Determine the [x, y] coordinate at the center of the cell enclosing the given text.  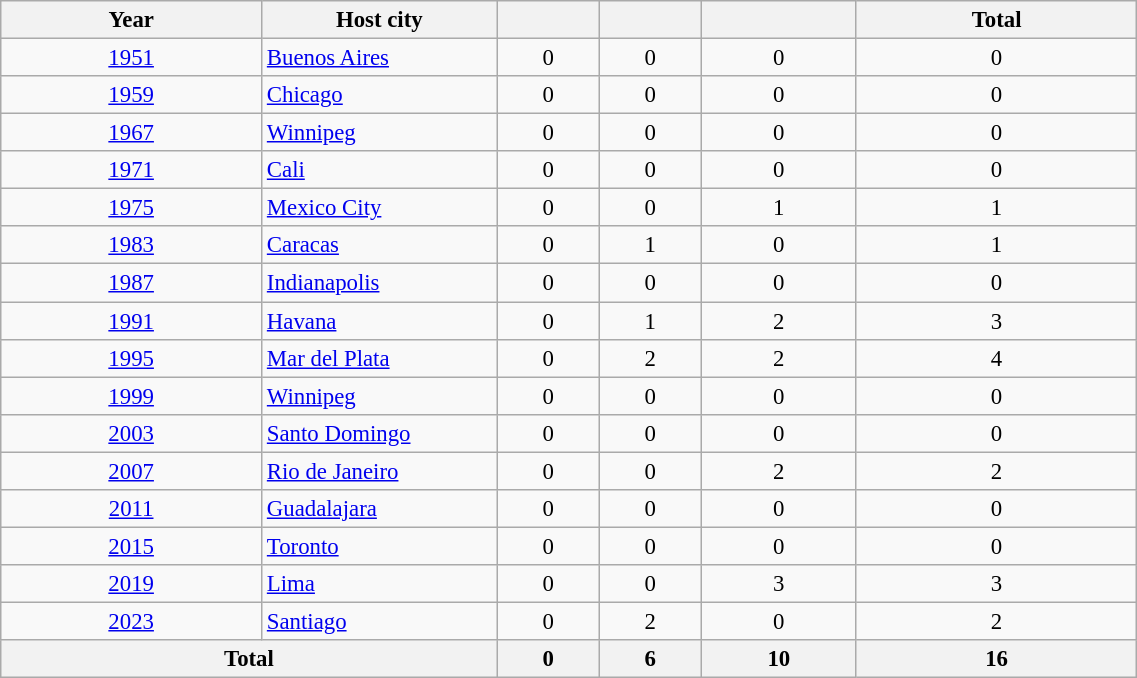
1991 [132, 321]
10 [778, 659]
Santo Domingo [380, 433]
Santiago [380, 621]
1971 [132, 170]
1975 [132, 208]
1987 [132, 283]
1967 [132, 133]
1951 [132, 58]
2015 [132, 546]
2011 [132, 509]
2007 [132, 471]
Year [132, 20]
2019 [132, 584]
Toronto [380, 546]
4 [996, 358]
Cali [380, 170]
Mexico City [380, 208]
1999 [132, 396]
Rio de Janeiro [380, 471]
1995 [132, 358]
1983 [132, 245]
2023 [132, 621]
Guadalajara [380, 509]
Chicago [380, 95]
2003 [132, 433]
1959 [132, 95]
Lima [380, 584]
Indianapolis [380, 283]
Mar del Plata [380, 358]
Host city [380, 20]
Caracas [380, 245]
Buenos Aires [380, 58]
Havana [380, 321]
16 [996, 659]
6 [650, 659]
